Detect which cell encompasses the target text, then output its [x, y] center coordinate. 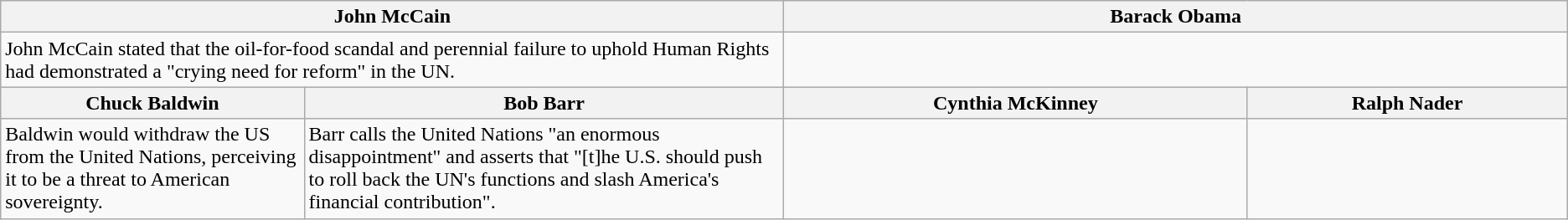
Barack Obama [1176, 17]
Chuck Baldwin [152, 103]
Baldwin would withdraw the US from the United Nations, perceiving it to be a threat to American sovereignty. [152, 169]
John McCain [392, 17]
Ralph Nader [1407, 103]
Cynthia McKinney [1015, 103]
John McCain stated that the oil-for-food scandal and perennial failure to uphold Human Rights had demonstrated a "crying need for reform" in the UN. [392, 60]
Bob Barr [544, 103]
